From the cell containing the given text, extract its center point as [x, y] coordinate. 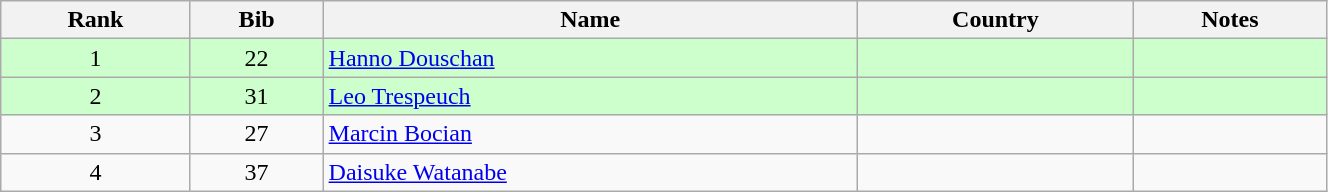
2 [96, 96]
Name [590, 20]
Bib [256, 20]
Leo Trespeuch [590, 96]
3 [96, 134]
Country [995, 20]
27 [256, 134]
Hanno Douschan [590, 58]
Rank [96, 20]
31 [256, 96]
Daisuke Watanabe [590, 172]
4 [96, 172]
Marcin Bocian [590, 134]
1 [96, 58]
37 [256, 172]
22 [256, 58]
Notes [1230, 20]
